Provide the (x, y) coordinate of the cell's center where the given text is located.  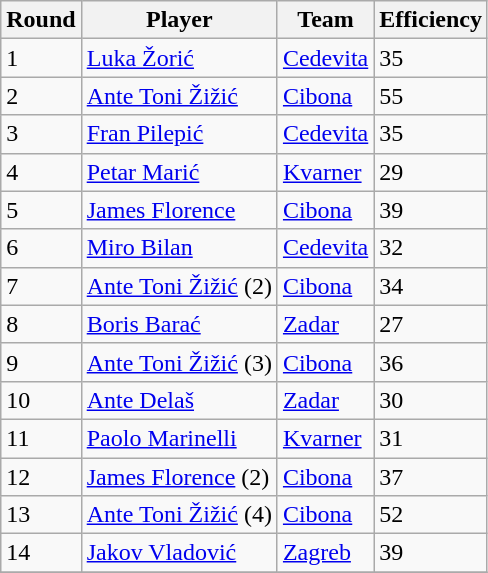
10 (41, 400)
36 (431, 362)
13 (41, 515)
8 (41, 324)
Jakov Vladović (179, 553)
Ante Toni Žižić (179, 96)
29 (431, 172)
Efficiency (431, 20)
34 (431, 286)
Team (325, 20)
James Florence (2) (179, 477)
55 (431, 96)
James Florence (179, 210)
Ante Delaš (179, 400)
4 (41, 172)
Ante Toni Žižić (3) (179, 362)
37 (431, 477)
11 (41, 438)
9 (41, 362)
27 (431, 324)
Ante Toni Žižić (4) (179, 515)
Boris Barać (179, 324)
30 (431, 400)
Ante Toni Žižić (2) (179, 286)
32 (431, 248)
Petar Marić (179, 172)
Fran Pilepić (179, 134)
Luka Žorić (179, 58)
Miro Bilan (179, 248)
Player (179, 20)
Zagreb (325, 553)
Round (41, 20)
3 (41, 134)
52 (431, 515)
31 (431, 438)
12 (41, 477)
7 (41, 286)
1 (41, 58)
Paolo Marinelli (179, 438)
2 (41, 96)
14 (41, 553)
6 (41, 248)
5 (41, 210)
